Scan for the cell matching the given text and deliver its [x, y] coordinate at center. 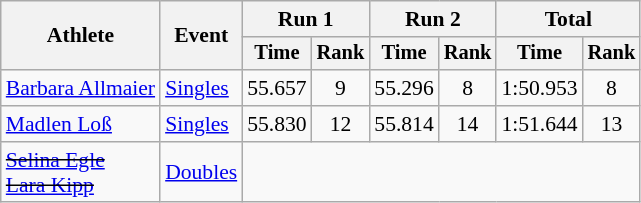
55.814 [404, 124]
55.830 [276, 124]
Run 2 [432, 19]
Selina EgleLara Kipp [80, 172]
1:51.644 [539, 124]
13 [612, 124]
Barbara Allmaier [80, 88]
1:50.953 [539, 88]
55.296 [404, 88]
Run 1 [306, 19]
Doubles [201, 172]
55.657 [276, 88]
Total [568, 19]
9 [341, 88]
Madlen Loß [80, 124]
14 [468, 124]
12 [341, 124]
Athlete [80, 36]
Event [201, 36]
